Search for the cell housing the specified text and yield its [X, Y] center coordinate. 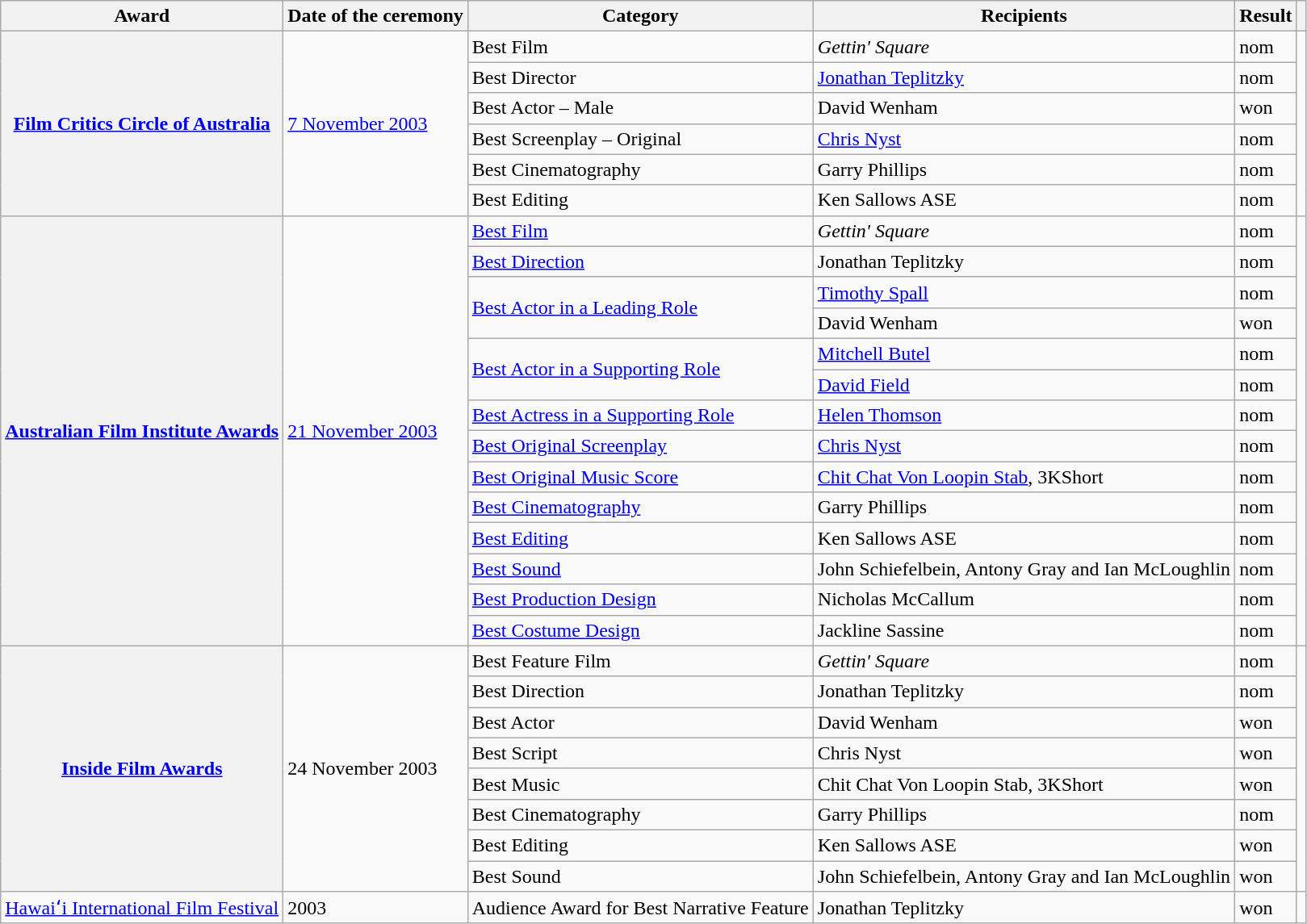
Best Script [640, 753]
Result [1266, 16]
Best Actor [640, 722]
Nicholas McCallum [1024, 600]
2003 [376, 908]
7 November 2003 [376, 123]
Best Costume Design [640, 630]
21 November 2003 [376, 431]
Best Original Music Score [640, 477]
Best Production Design [640, 600]
David Field [1024, 385]
Best Original Screenplay [640, 446]
Award [142, 16]
24 November 2003 [376, 768]
Recipients [1024, 16]
Category [640, 16]
Inside Film Awards [142, 768]
Hawaiʻi International Film Festival [142, 908]
Best Actor – Male [640, 108]
Date of the ceremony [376, 16]
Best Actress in a Supporting Role [640, 416]
Mitchell Butel [1024, 353]
Best Feature Film [640, 661]
Best Actor in a Supporting Role [640, 369]
Timothy Spall [1024, 292]
Australian Film Institute Awards [142, 431]
Jackline Sassine [1024, 630]
Best Music [640, 784]
Best Actor in a Leading Role [640, 307]
Best Director [640, 77]
Best Screenplay – Original [640, 139]
Audience Award for Best Narrative Feature [640, 908]
Helen Thomson [1024, 416]
Film Critics Circle of Australia [142, 123]
